Provide the [X, Y] coordinate of the cell's center where the given text is located.  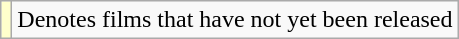
Denotes films that have not yet been released [235, 20]
